Find where the given text appears and provide that cell's center as [x, y] coordinate. 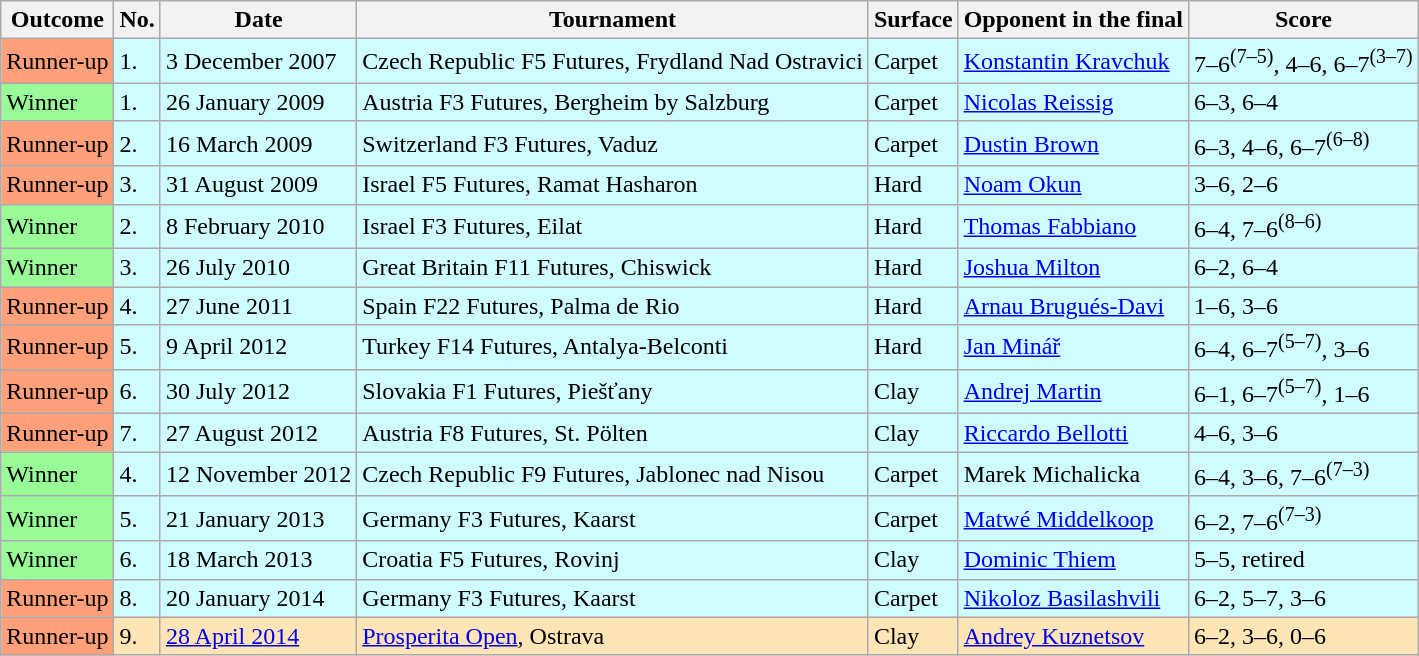
8 February 2010 [258, 226]
Slovakia F1 Futures, Piešťany [613, 392]
Tournament [613, 20]
6–4, 6–7(5–7), 3–6 [1304, 348]
Noam Okun [1073, 185]
Score [1304, 20]
27 August 2012 [258, 433]
1–6, 3–6 [1304, 306]
7–6(7–5), 4–6, 6–7(3–7) [1304, 62]
3–6, 2–6 [1304, 185]
6–2, 6–4 [1304, 268]
26 July 2010 [258, 268]
3 December 2007 [258, 62]
Czech Republic F9 Futures, Jablonec nad Nisou [613, 474]
Thomas Fabbiano [1073, 226]
Matwé Middelkoop [1073, 518]
7. [137, 433]
Andrej Martin [1073, 392]
12 November 2012 [258, 474]
28 April 2014 [258, 636]
Great Britain F11 Futures, Chiswick [613, 268]
Opponent in the final [1073, 20]
6–2, 7–6(7–3) [1304, 518]
Konstantin Kravchuk [1073, 62]
Riccardo Bellotti [1073, 433]
Austria F8 Futures, St. Pölten [613, 433]
Switzerland F3 Futures, Vaduz [613, 144]
6–4, 7–6(8–6) [1304, 226]
Prosperita Open, Ostrava [613, 636]
31 August 2009 [258, 185]
Dominic Thiem [1073, 560]
Israel F5 Futures, Ramat Hasharon [613, 185]
Outcome [58, 20]
Arnau Brugués-Davi [1073, 306]
Czech Republic F5 Futures, Frydland Nad Ostravici [613, 62]
Spain F22 Futures, Palma de Rio [613, 306]
30 July 2012 [258, 392]
20 January 2014 [258, 598]
Surface [913, 20]
Turkey F14 Futures, Antalya-Belconti [613, 348]
Date [258, 20]
27 June 2011 [258, 306]
Austria F3 Futures, Bergheim by Salzburg [613, 102]
18 March 2013 [258, 560]
9 April 2012 [258, 348]
Jan Minář [1073, 348]
Nikoloz Basilashvili [1073, 598]
8. [137, 598]
Joshua Milton [1073, 268]
Dustin Brown [1073, 144]
6–2, 3–6, 0–6 [1304, 636]
5–5, retired [1304, 560]
16 March 2009 [258, 144]
9. [137, 636]
Israel F3 Futures, Eilat [613, 226]
6–2, 5–7, 3–6 [1304, 598]
Nicolas Reissig [1073, 102]
Croatia F5 Futures, Rovinj [613, 560]
6–1, 6–7(5–7), 1–6 [1304, 392]
6–4, 3–6, 7–6(7–3) [1304, 474]
6–3, 4–6, 6–7(6–8) [1304, 144]
No. [137, 20]
4–6, 3–6 [1304, 433]
Andrey Kuznetsov [1073, 636]
6–3, 6–4 [1304, 102]
26 January 2009 [258, 102]
21 January 2013 [258, 518]
Marek Michalicka [1073, 474]
